Determine the (X, Y) coordinate at the center of the cell enclosing the given text.  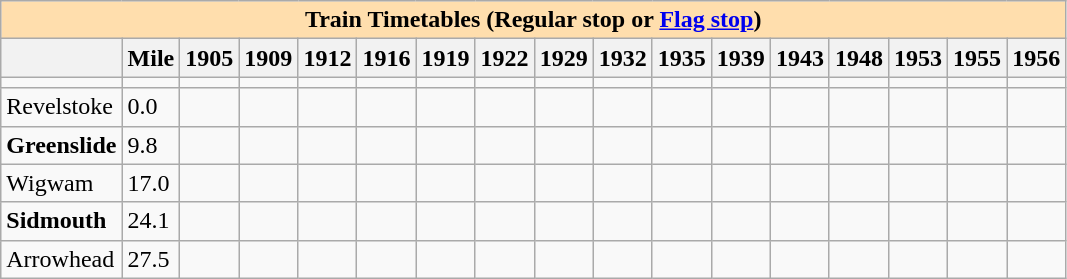
1922 (504, 58)
1919 (446, 58)
1916 (386, 58)
17.0 (151, 183)
9.8 (151, 145)
27.5 (151, 259)
Revelstoke (62, 107)
Mile (151, 58)
Sidmouth (62, 221)
1939 (740, 58)
Train Timetables (Regular stop or Flag stop) (534, 20)
1912 (328, 58)
1935 (682, 58)
24.1 (151, 221)
1943 (800, 58)
1948 (858, 58)
1932 (622, 58)
1905 (210, 58)
1956 (1036, 58)
Wigwam (62, 183)
0.0 (151, 107)
1909 (268, 58)
Greenslide (62, 145)
Arrowhead (62, 259)
1953 (918, 58)
1955 (978, 58)
1929 (564, 58)
